Scan for the cell matching the given text and deliver its (x, y) coordinate at center. 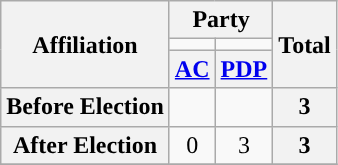
Total (305, 44)
Affiliation (86, 44)
After Election (86, 145)
PDP (244, 69)
Party (220, 20)
Before Election (86, 107)
0 (192, 145)
AC (192, 69)
